From the cell containing the given text, extract its center point as (x, y) coordinate. 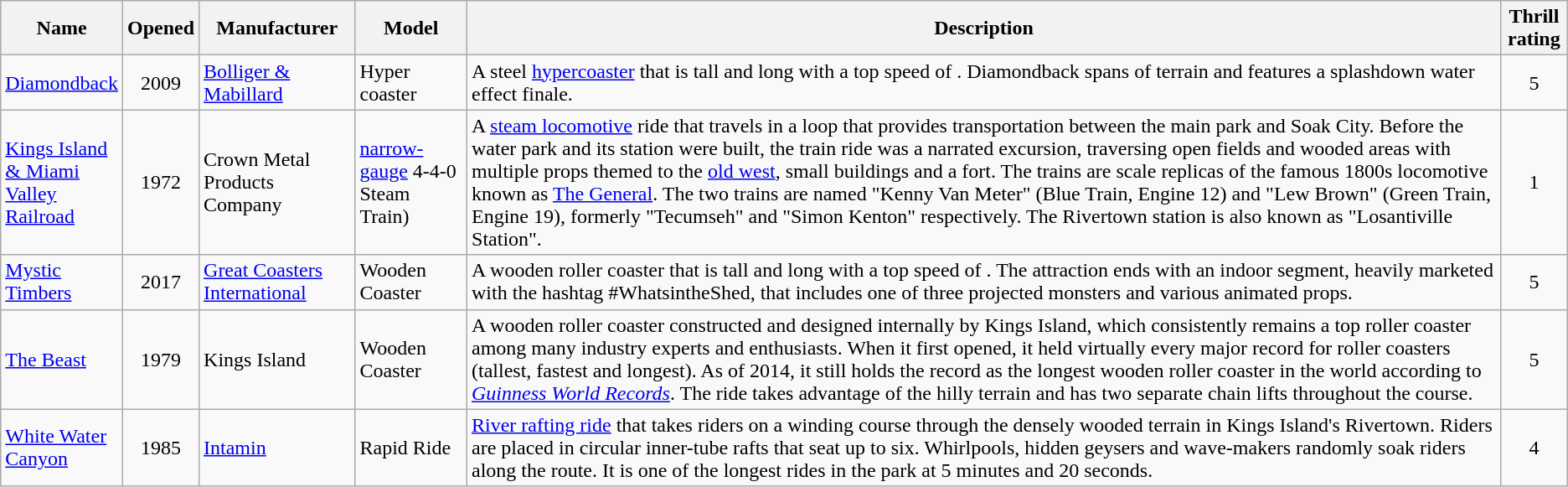
Rapid Ride (411, 448)
White Water Canyon (62, 448)
Kings Island (277, 359)
4 (1534, 448)
Intamin (277, 448)
Mystic Timbers (62, 282)
1979 (161, 359)
Opened (161, 28)
Crown Metal Products Company (277, 183)
The Beast (62, 359)
Description (984, 28)
2009 (161, 82)
Bolliger & Mabillard (277, 82)
narrow-gauge 4-4-0 Steam Train) (411, 183)
1985 (161, 448)
2017 (161, 282)
Manufacturer (277, 28)
Model (411, 28)
Hyper coaster (411, 82)
Name (62, 28)
Great Coasters International (277, 282)
Diamondback (62, 82)
Thrill rating (1534, 28)
1 (1534, 183)
A steel hypercoaster that is tall and long with a top speed of . Diamondback spans of terrain and features a splashdown water effect finale. (984, 82)
Kings Island & Miami Valley Railroad (62, 183)
1972 (161, 183)
